Output the (X, Y) coordinate of the center of the cell containing the given text.  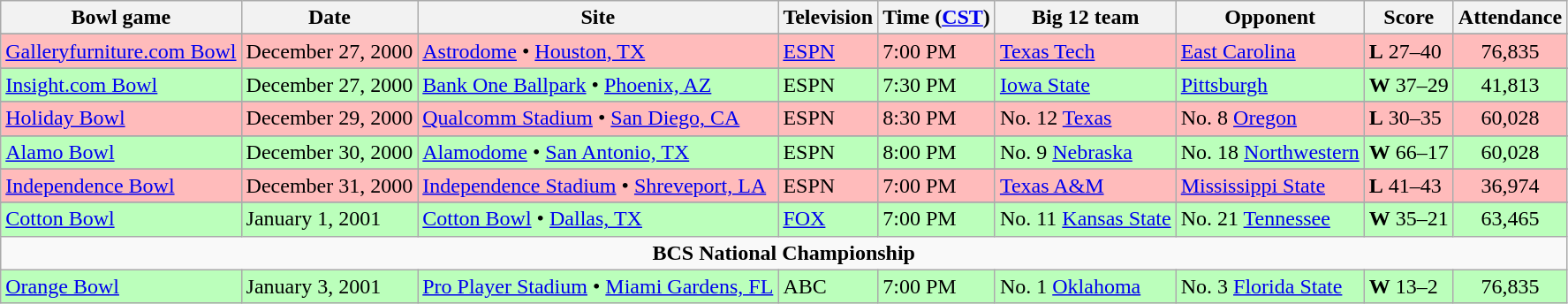
Date (330, 18)
L 41–43 (1408, 186)
Score (1408, 18)
7:30 PM (936, 85)
8:00 PM (936, 152)
W 37–29 (1408, 85)
Iowa State (1085, 85)
Attendance (1510, 18)
No. 12 Texas (1085, 118)
Insight.com Bowl (121, 85)
No. 9 Nebraska (1085, 152)
December 30, 2000 (330, 152)
Pro Player Stadium • Miami Gardens, FL (598, 286)
41,813 (1510, 85)
BCS National Championship (784, 253)
Time (CST) (936, 18)
Galleryfurniture.com Bowl (121, 51)
ABC (829, 286)
Orange Bowl (121, 286)
Opponent (1270, 18)
Qualcomm Stadium • San Diego, CA (598, 118)
FOX (829, 219)
Independence Stadium • Shreveport, LA (598, 186)
Mississippi State (1270, 186)
No. 21 Tennessee (1270, 219)
No. 1 Oklahoma (1085, 286)
L 27–40 (1408, 51)
December 31, 2000 (330, 186)
Alamo Bowl (121, 152)
Pittsburgh (1270, 85)
Cotton Bowl • Dallas, TX (598, 219)
East Carolina (1270, 51)
Holiday Bowl (121, 118)
Cotton Bowl (121, 219)
Alamodome • San Antonio, TX (598, 152)
W 66–17 (1408, 152)
December 29, 2000 (330, 118)
Bowl game (121, 18)
No. 18 Northwestern (1270, 152)
No. 3 Florida State (1270, 286)
Texas A&M (1085, 186)
Bank One Ballpark • Phoenix, AZ (598, 85)
No. 8 Oregon (1270, 118)
Astrodome • Houston, TX (598, 51)
W 35–21 (1408, 219)
Television (829, 18)
Texas Tech (1085, 51)
63,465 (1510, 219)
W 13–2 (1408, 286)
L 30–35 (1408, 118)
8:30 PM (936, 118)
January 1, 2001 (330, 219)
January 3, 2001 (330, 286)
Big 12 team (1085, 18)
Independence Bowl (121, 186)
Site (598, 18)
36,974 (1510, 186)
No. 11 Kansas State (1085, 219)
